Extract the [X, Y] coordinate from the center of the cell holding the provided text.  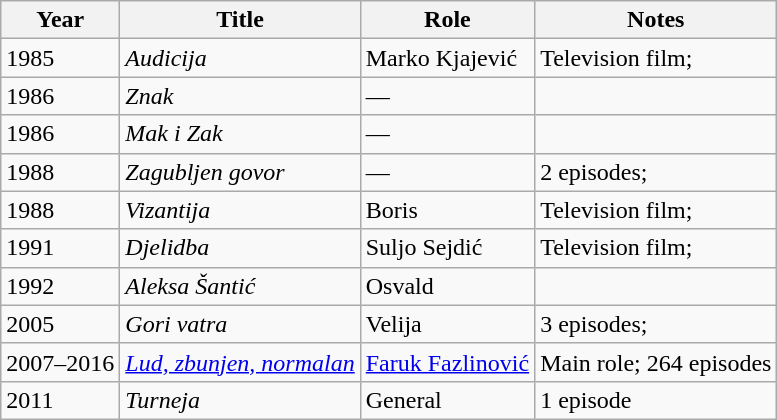
General [447, 400]
Suljo Sejdić [447, 248]
1992 [60, 286]
Lud, zbunjen, normalan [240, 362]
3 episodes; [656, 324]
Marko Kjajević [447, 58]
Boris [447, 210]
Title [240, 20]
2 episodes; [656, 172]
Year [60, 20]
2007–2016 [60, 362]
Main role; 264 episodes [656, 362]
Gori vatra [240, 324]
Audicija [240, 58]
Role [447, 20]
Velija [447, 324]
Znak [240, 96]
Faruk Fazlinović [447, 362]
2005 [60, 324]
Zagubljen govor [240, 172]
Osvald [447, 286]
Turneja [240, 400]
Aleksa Šantić [240, 286]
1991 [60, 248]
Djelidba [240, 248]
Notes [656, 20]
Vizantija [240, 210]
2011 [60, 400]
1 episode [656, 400]
1985 [60, 58]
Mak i Zak [240, 134]
